Capture the cell that displays the provided text and extract its (x, y) central coordinate. 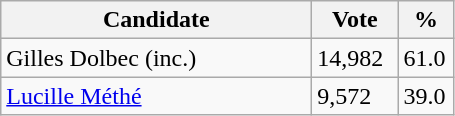
Vote (355, 20)
61.0 (426, 58)
% (426, 20)
Lucille Méthé (156, 96)
14,982 (355, 58)
Gilles Dolbec (inc.) (156, 58)
Candidate (156, 20)
9,572 (355, 96)
39.0 (426, 96)
